Scan for the cell matching the given text and deliver its (X, Y) coordinate at center. 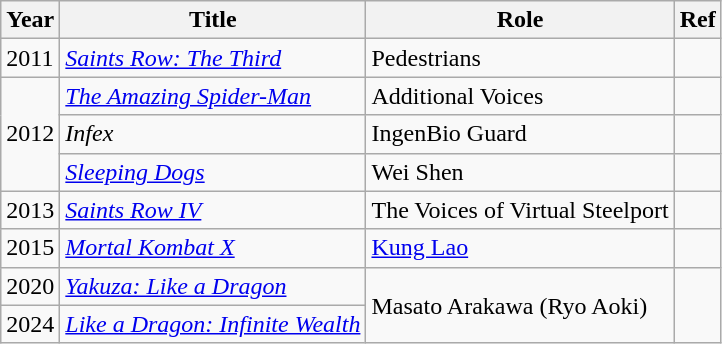
Saints Row IV (213, 210)
Sleeping Dogs (213, 172)
2015 (30, 248)
Like a Dragon: Infinite Wealth (213, 324)
Role (520, 20)
The Amazing Spider-Man (213, 96)
Infex (213, 134)
Saints Row: The Third (213, 58)
Masato Arakawa (Ryo Aoki) (520, 305)
IngenBio Guard (520, 134)
Yakuza: Like a Dragon (213, 286)
Additional Voices (520, 96)
2013 (30, 210)
The Voices of Virtual Steelport (520, 210)
2024 (30, 324)
Pedestrians (520, 58)
2012 (30, 134)
Ref (698, 20)
2020 (30, 286)
Wei Shen (520, 172)
Year (30, 20)
Mortal Kombat X (213, 248)
Kung Lao (520, 248)
2011 (30, 58)
Title (213, 20)
